Output the (X, Y) coordinate of the center of the cell containing the given text.  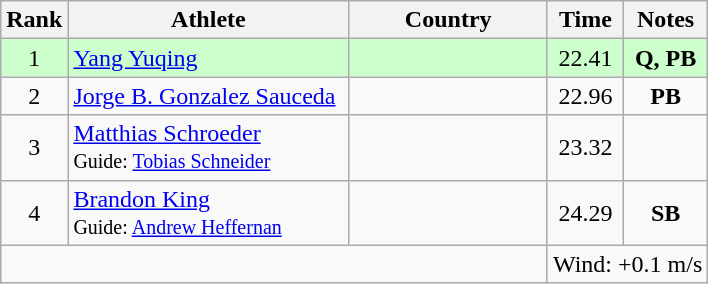
2 (34, 96)
Wind: +0.1 m/s (627, 264)
4 (34, 212)
Yang Yuqing (208, 58)
Athlete (208, 20)
Q, PB (665, 58)
1 (34, 58)
22.96 (585, 96)
Country (448, 20)
Time (585, 20)
PB (665, 96)
Brandon KingGuide: Andrew Heffernan (208, 212)
24.29 (585, 212)
Matthias SchroederGuide: Tobias Schneider (208, 148)
Jorge B. Gonzalez Sauceda (208, 96)
22.41 (585, 58)
SB (665, 212)
3 (34, 148)
Notes (665, 20)
23.32 (585, 148)
Rank (34, 20)
